Detect which cell encompasses the target text, then output its (X, Y) center coordinate. 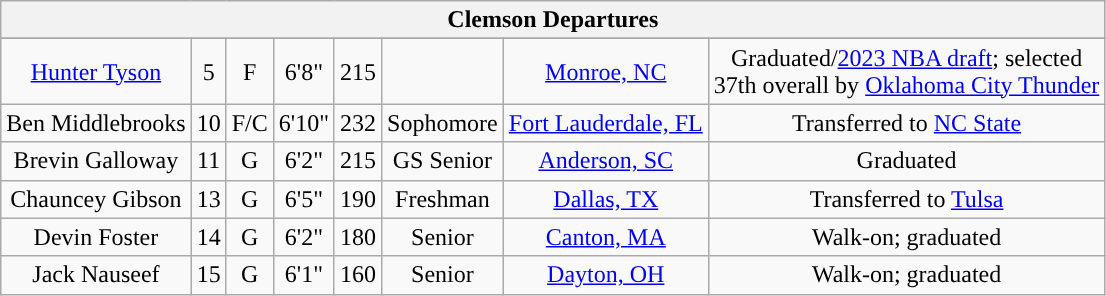
6'1" (304, 275)
Clemson Departures (553, 20)
GS Senior (443, 161)
Graduated/2023 NBA draft; selected37th overall by Oklahoma City Thunder (906, 72)
Ben Middlebrooks (96, 123)
Dayton, OH (606, 275)
232 (358, 123)
6'5" (304, 199)
6'8" (304, 72)
Freshman (443, 199)
Fort Lauderdale, FL (606, 123)
Hunter Tyson (96, 72)
Transferred to Tulsa (906, 199)
Brevin Galloway (96, 161)
10 (208, 123)
13 (208, 199)
190 (358, 199)
14 (208, 237)
F/C (250, 123)
160 (358, 275)
Canton, MA (606, 237)
Anderson, SC (606, 161)
Chauncey Gibson (96, 199)
6'10" (304, 123)
5 (208, 72)
15 (208, 275)
Graduated (906, 161)
Sophomore (443, 123)
180 (358, 237)
Jack Nauseef (96, 275)
Transferred to NC State (906, 123)
Monroe, NC (606, 72)
Devin Foster (96, 237)
F (250, 72)
11 (208, 161)
Dallas, TX (606, 199)
